Provide the [x, y] coordinate of the cell's center where the given text is located.  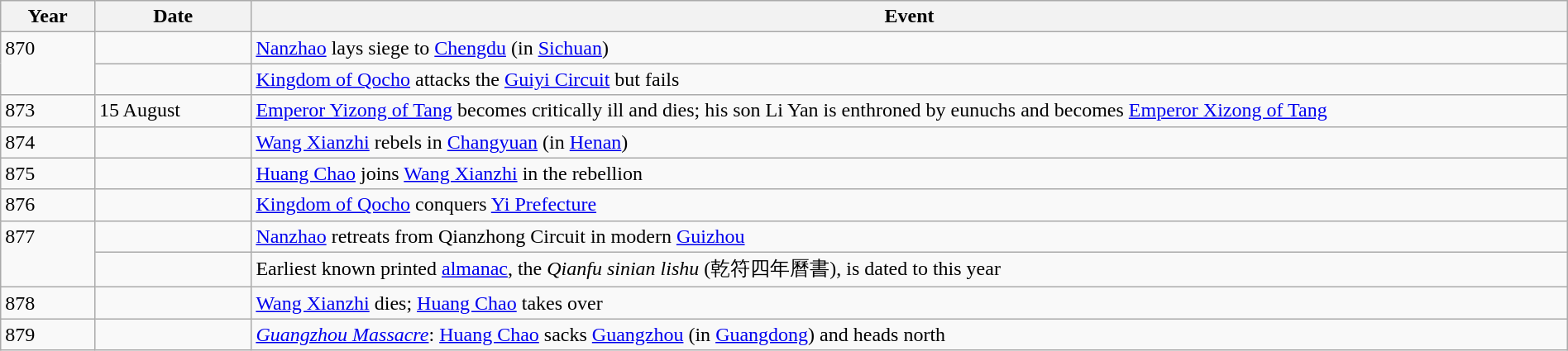
Nanzhao lays siege to Chengdu (in Sichuan) [910, 48]
Wang Xianzhi rebels in Changyuan (in Henan) [910, 142]
Earliest known printed almanac, the Qianfu sinian lishu (乾符四年曆書), is dated to this year [910, 269]
Guangzhou Massacre: Huang Chao sacks Guangzhou (in Guangdong) and heads north [910, 334]
Emperor Yizong of Tang becomes critically ill and dies; his son Li Yan is enthroned by eunuchs and becomes Emperor Xizong of Tang [910, 111]
875 [48, 173]
Date [172, 17]
Wang Xianzhi dies; Huang Chao takes over [910, 303]
Year [48, 17]
Huang Chao joins Wang Xianzhi in the rebellion [910, 173]
879 [48, 334]
877 [48, 254]
874 [48, 142]
15 August [172, 111]
Event [910, 17]
Kingdom of Qocho attacks the Guiyi Circuit but fails [910, 79]
873 [48, 111]
870 [48, 64]
Kingdom of Qocho conquers Yi Prefecture [910, 205]
878 [48, 303]
Nanzhao retreats from Qianzhong Circuit in modern Guizhou [910, 236]
876 [48, 205]
